Return (X, Y) of the center of cell containing provided text 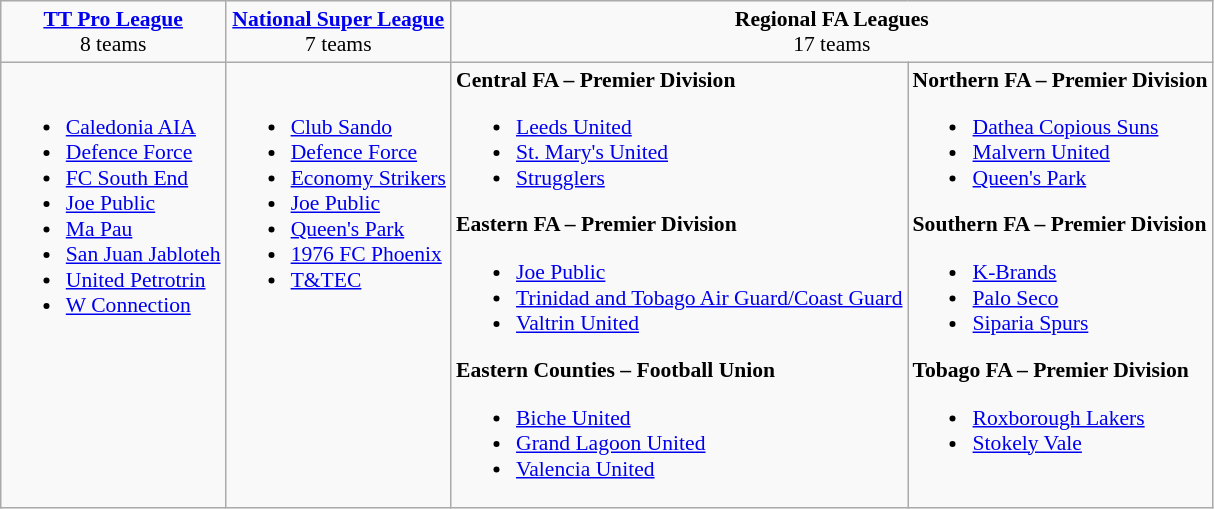
National Super League7 teams (338, 32)
Caledonia AIADefence ForceFC South EndJoe PublicMa PauSan Juan JablotehUnited PetrotrinW Connection (114, 285)
Club SandoDefence ForceEconomy StrikersJoe PublicQueen's Park1976 FC PhoenixT&TEC (338, 285)
TT Pro League8 teams (114, 32)
Regional FA Leagues17 teams (832, 32)
